Find where the given text appears and provide that cell's center as (X, Y) coordinate. 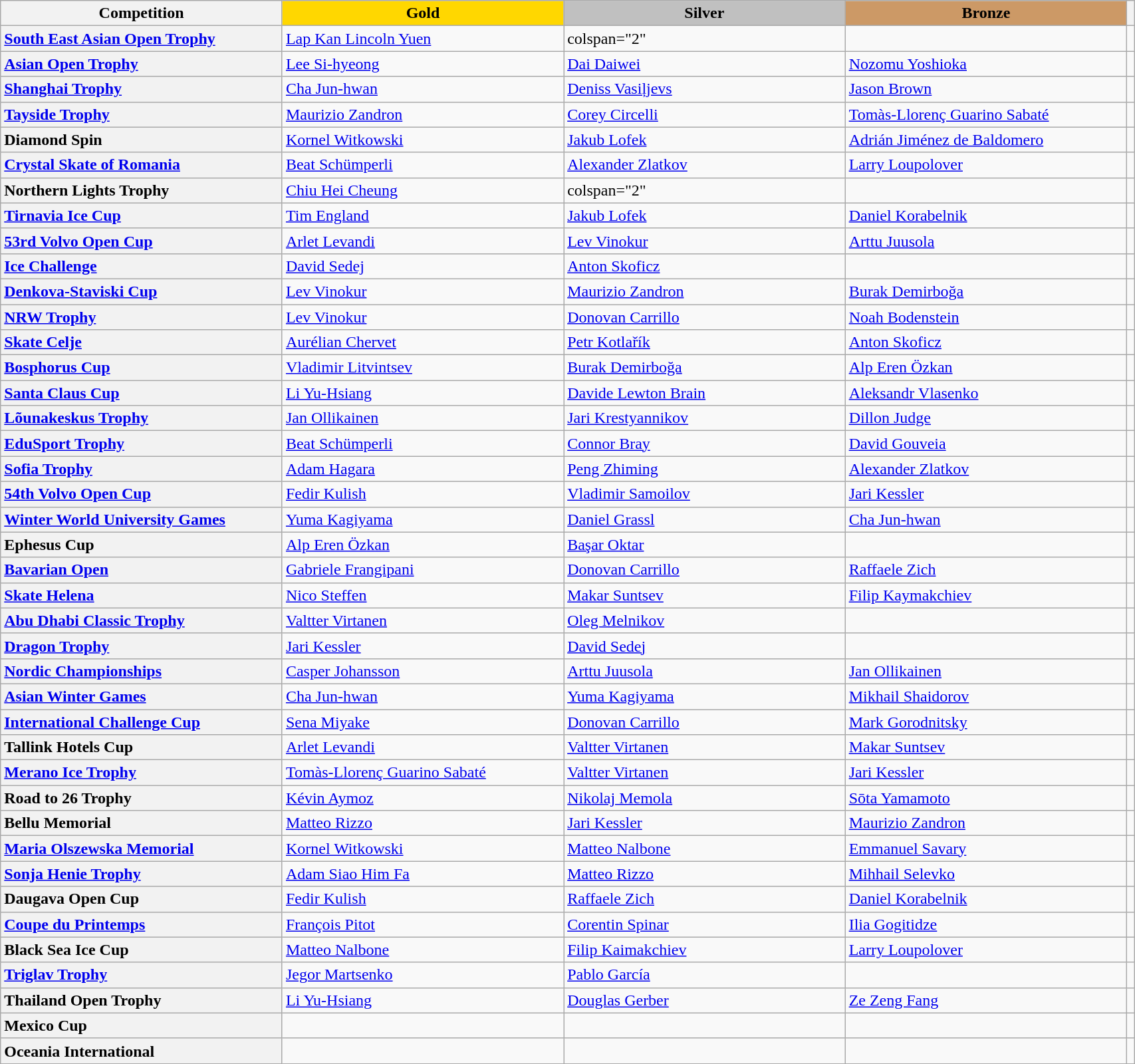
Ephesus Cup (142, 545)
Emmanuel Savary (985, 849)
Vladimir Samoilov (705, 494)
Sonja Henie Trophy (142, 874)
Skate Celje (142, 342)
Jegor Martsenko (423, 975)
Nordic Championships (142, 671)
Adam Hagara (423, 469)
Northern Lights Trophy (142, 190)
Dai Daiwei (705, 64)
Bronze (985, 13)
Adam Siao Him Fa (423, 874)
Sena Miyake (423, 722)
Noah Bodenstein (985, 317)
Adrián Jiménez de Baldomero (985, 140)
Lap Kan Lincoln Yuen (423, 39)
Corentin Spinar (705, 924)
Road to 26 Trophy (142, 798)
Deniss Vasiļjevs (705, 89)
Sofia Trophy (142, 469)
Filip Kaimakchiev (705, 950)
Connor Bray (705, 444)
Vladimir Litvintsev (423, 368)
53rd Volvo Open Cup (142, 241)
Bellu Memorial (142, 823)
Casper Johansson (423, 671)
Petr Kotlařík (705, 342)
Gold (423, 13)
Mark Gorodnitsky (985, 722)
Dillon Judge (985, 418)
Asian Winter Games (142, 696)
Aurélian Chervet (423, 342)
Coupe du Printemps (142, 924)
Tallink Hotels Cup (142, 747)
South East Asian Open Trophy (142, 39)
Lee Si-hyeong (423, 64)
Başar Oktar (705, 545)
Ice Challenge (142, 266)
NRW Trophy (142, 317)
Gabriele Frangipani (423, 570)
Tayside Trophy (142, 114)
Shanghai Trophy (142, 89)
Filip Kaymakchiev (985, 595)
Daniel Grassl (705, 519)
Mikhail Shaidorov (985, 696)
Triglav Trophy (142, 975)
Crystal Skate of Romania (142, 165)
Abu Dhabi Classic Trophy (142, 620)
Peng Zhiming (705, 469)
Bavarian Open (142, 570)
Davide Lewton Brain (705, 393)
Asian Open Trophy (142, 64)
Maria Olszewska Memorial (142, 849)
Diamond Spin (142, 140)
Lõunakeskus Trophy (142, 418)
Tirnavia Ice Cup (142, 215)
Bosphorus Cup (142, 368)
Corey Circelli (705, 114)
Kévin Aymoz (423, 798)
Merano Ice Trophy (142, 773)
Tim England (423, 215)
Denkova-Staviski Cup (142, 291)
Nozomu Yoshioka (985, 64)
François Pitot (423, 924)
Nico Steffen (423, 595)
Mexico Cup (142, 1025)
Nikolaj Memola (705, 798)
Black Sea Ice Cup (142, 950)
David Gouveia (985, 444)
EduSport Trophy (142, 444)
Silver (705, 13)
Ilia Gogitidze (985, 924)
Douglas Gerber (705, 1000)
Winter World University Games (142, 519)
Jari Krestyannikov (705, 418)
Chiu Hei Cheung (423, 190)
Jason Brown (985, 89)
Santa Claus Cup (142, 393)
Mihhail Selevko (985, 874)
International Challenge Cup (142, 722)
54th Volvo Open Cup (142, 494)
Thailand Open Trophy (142, 1000)
Skate Helena (142, 595)
Competition (142, 13)
Ze Zeng Fang (985, 1000)
Pablo García (705, 975)
Dragon Trophy (142, 646)
Aleksandr Vlasenko (985, 393)
Oleg Melnikov (705, 620)
Oceania International (142, 1051)
Daugava Open Cup (142, 899)
Sōta Yamamoto (985, 798)
